Locate the cell with the specified text and output its (X, Y) center coordinate. 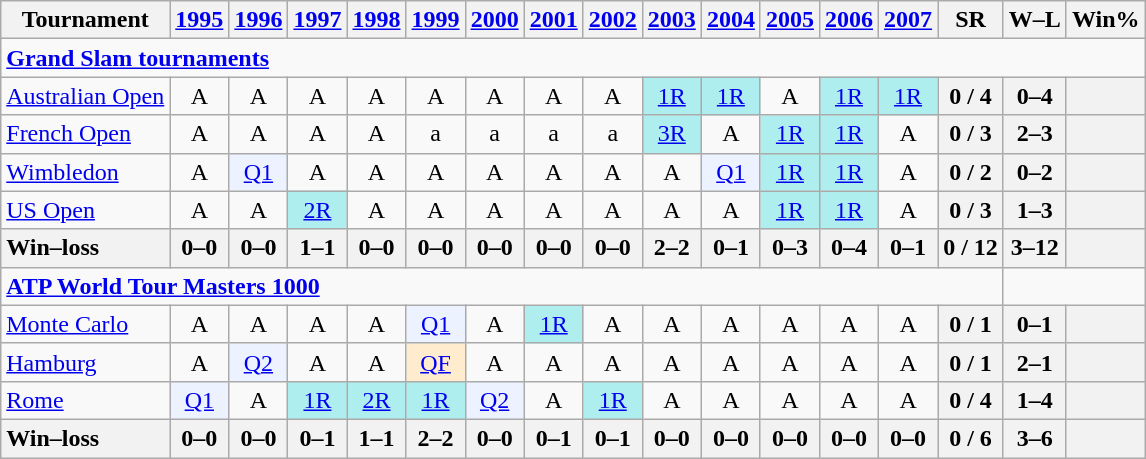
2005 (790, 20)
Monte Carlo (86, 324)
2007 (908, 20)
2002 (612, 20)
0–3 (790, 248)
2–1 (1034, 362)
1–4 (1034, 400)
Hamburg (86, 362)
2001 (554, 20)
1999 (436, 20)
1996 (258, 20)
ATP World Tour Masters 1000 (502, 286)
Rome (86, 400)
1998 (376, 20)
US Open (86, 210)
2–3 (1034, 134)
0 / 12 (971, 248)
SR (971, 20)
Tournament (86, 20)
0 / 2 (971, 172)
1995 (200, 20)
Wimbledon (86, 172)
1–3 (1034, 210)
0 / 6 (971, 438)
2004 (730, 20)
QF (436, 362)
3–12 (1034, 248)
2006 (848, 20)
2003 (672, 20)
1997 (318, 20)
French Open (86, 134)
Grand Slam tournaments (573, 58)
W–L (1034, 20)
2000 (494, 20)
0–2 (1034, 172)
Australian Open (86, 96)
3R (672, 134)
Win% (1106, 20)
3–6 (1034, 438)
